Provide the (X, Y) coordinate of the cell's center where the given text is located.  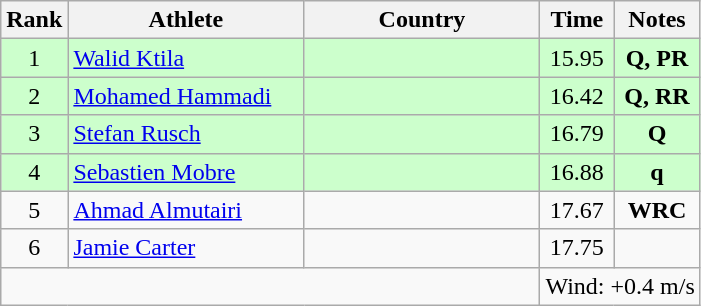
Athlete (186, 20)
Stefan Rusch (186, 134)
Q, RR (658, 96)
Country (422, 20)
5 (34, 210)
q (658, 172)
16.79 (577, 134)
Wind: +0.4 m/s (620, 286)
WRC (658, 210)
Jamie Carter (186, 248)
17.75 (577, 248)
Ahmad Almutairi (186, 210)
Walid Ktila (186, 58)
16.42 (577, 96)
6 (34, 248)
Q, PR (658, 58)
17.67 (577, 210)
Rank (34, 20)
Q (658, 134)
Time (577, 20)
15.95 (577, 58)
4 (34, 172)
16.88 (577, 172)
2 (34, 96)
Mohamed Hammadi (186, 96)
3 (34, 134)
Sebastien Mobre (186, 172)
Notes (658, 20)
1 (34, 58)
